Determine the [X, Y] coordinate at the center of the cell enclosing the given text.  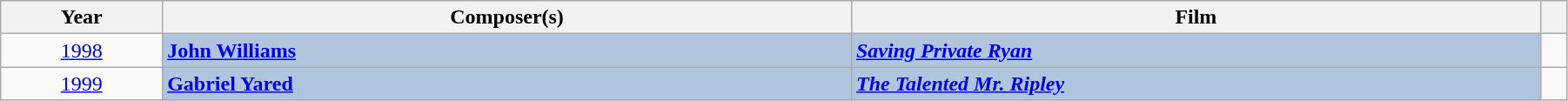
Saving Private Ryan [1196, 50]
1998 [82, 50]
Film [1196, 17]
John Williams [507, 50]
Composer(s) [507, 17]
1999 [82, 84]
Year [82, 17]
The Talented Mr. Ripley [1196, 84]
Gabriel Yared [507, 84]
